Search for the cell housing the specified text and yield its [X, Y] center coordinate. 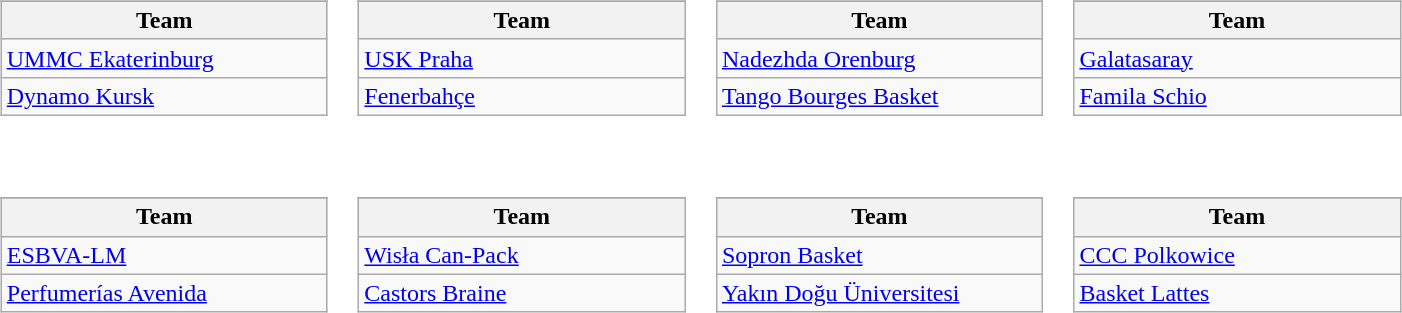
Fenerbahçe [522, 96]
UMMC Ekaterinburg [164, 58]
Tango Bourges Basket [879, 96]
Sopron Basket [879, 255]
Galatasaray [1237, 58]
Famila Schio [1237, 96]
Dynamo Kursk [164, 96]
Nadezhda Orenburg [879, 58]
Basket Lattes [1237, 293]
ESBVA-LM [164, 255]
Castors Braine [522, 293]
Wisła Can-Pack [522, 255]
CCC Polkowice [1237, 255]
Perfumerías Avenida [164, 293]
Yakın Doğu Üniversitesi [879, 293]
USK Praha [522, 58]
